Search for the cell housing the specified text and yield its [x, y] center coordinate. 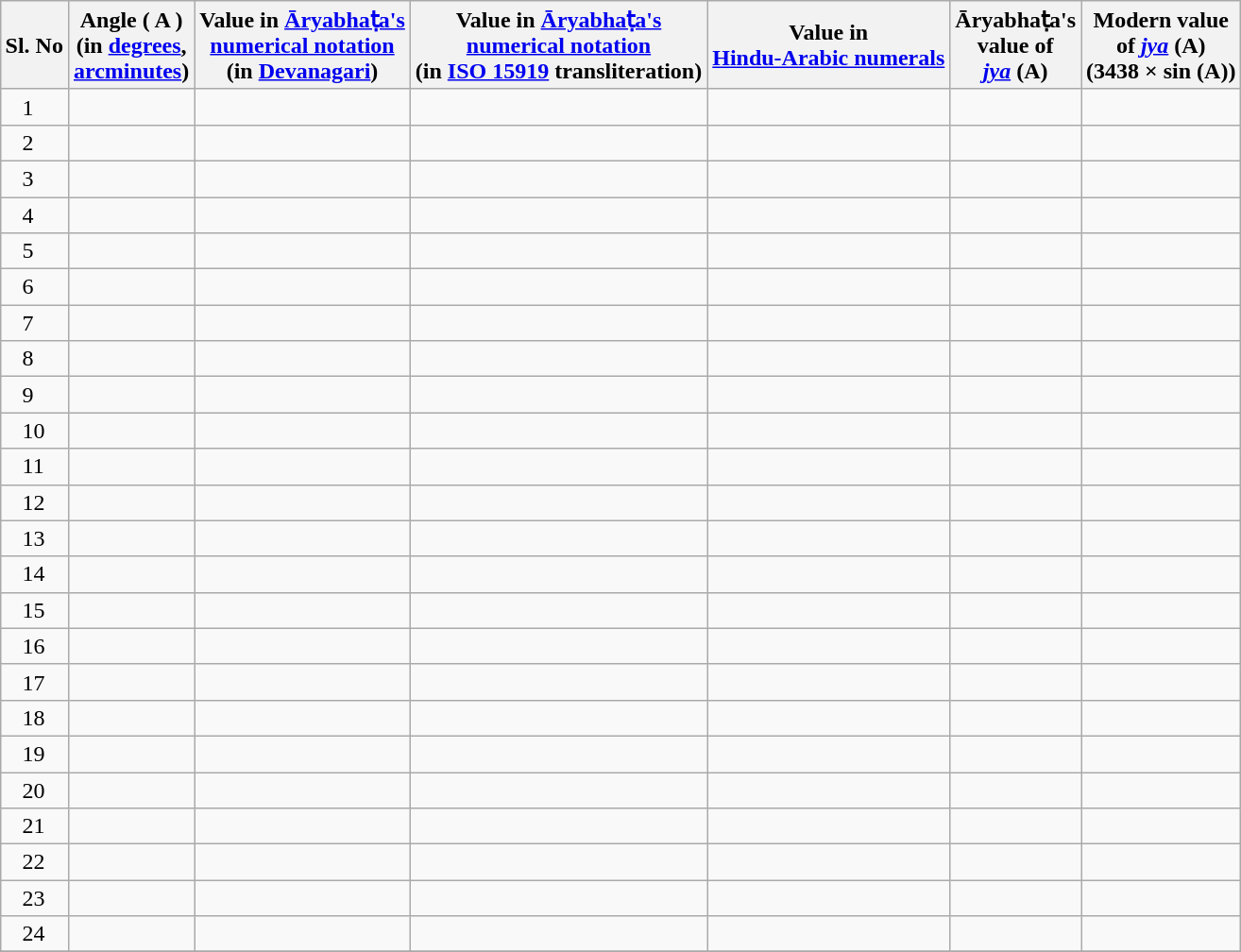
Value in Āryabhaṭa'snumerical notation (in Devanagari) [302, 45]
3 [34, 178]
17 [34, 682]
19 [34, 754]
16 [34, 646]
13 [34, 538]
2 [34, 143]
14 [34, 574]
18 [34, 718]
11 [34, 467]
Modern value of jya (A)(3438 × sin (A)) [1162, 45]
15 [34, 610]
9 [34, 395]
12 [34, 502]
24 [34, 934]
Value in Āryabhaṭa'snumerical notation (in ISO 15919 transliteration) [558, 45]
Sl. No [34, 45]
8 [34, 359]
7 [34, 323]
Āryabhaṭa's value of jya (A) [1016, 45]
1 [34, 107]
Value in Hindu-Arabic numerals [829, 45]
5 [34, 251]
10 [34, 431]
22 [34, 862]
6 [34, 287]
20 [34, 790]
4 [34, 214]
23 [34, 898]
Angle ( A )(in degrees,arcminutes) [130, 45]
21 [34, 826]
